Pinpoint the cell where the given text exists, returning its [X, Y] midpoint coordinate. 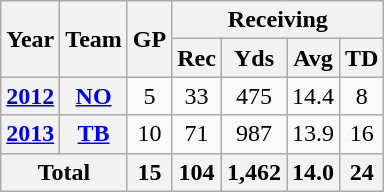
Receiving [278, 20]
13.9 [312, 134]
1,462 [254, 172]
Yds [254, 58]
475 [254, 96]
14.4 [312, 96]
Team [94, 39]
104 [197, 172]
TB [94, 134]
GP [149, 39]
TD [362, 58]
71 [197, 134]
2012 [30, 96]
14.0 [312, 172]
16 [362, 134]
5 [149, 96]
NO [94, 96]
Avg [312, 58]
Year [30, 39]
15 [149, 172]
24 [362, 172]
Total [64, 172]
10 [149, 134]
8 [362, 96]
2013 [30, 134]
Rec [197, 58]
987 [254, 134]
33 [197, 96]
